From the cell containing the given text, extract its center point as [X, Y] coordinate. 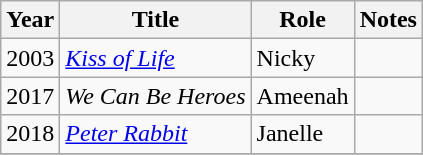
Notes [388, 20]
2003 [30, 58]
We Can Be Heroes [156, 96]
2018 [30, 134]
Kiss of Life [156, 58]
2017 [30, 96]
Peter Rabbit [156, 134]
Title [156, 20]
Janelle [302, 134]
Ameenah [302, 96]
Year [30, 20]
Role [302, 20]
Nicky [302, 58]
